Locate the cell with the specified text and output its [X, Y] center coordinate. 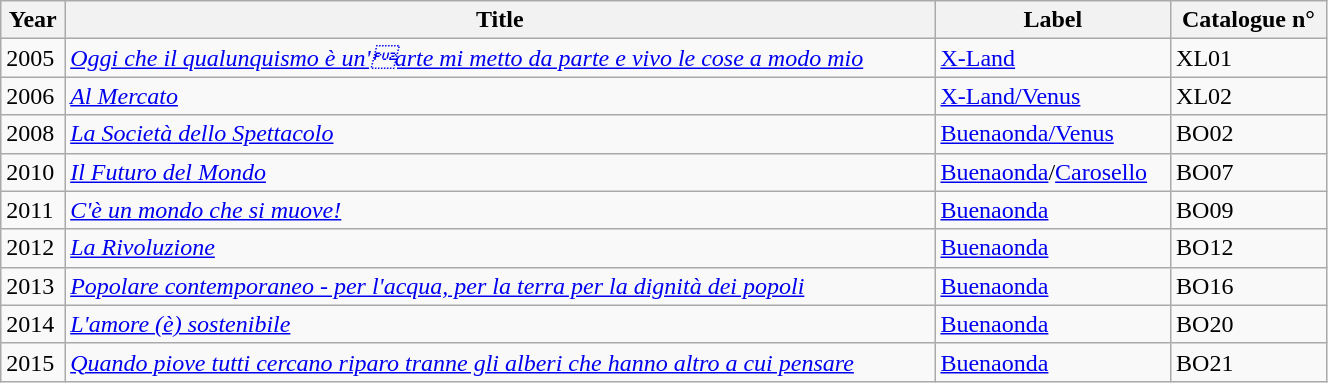
Label [1053, 20]
Buenaonda/Venus [1053, 134]
Popolare contemporaneo - per l'acqua, per la terra per la dignità dei popoli [500, 286]
La Società dello Spettacolo [500, 134]
XL02 [1249, 96]
BO09 [1249, 210]
X-Land [1053, 58]
2010 [33, 172]
2006 [33, 96]
BO12 [1249, 248]
L'amore (è) sostenibile [500, 324]
Buenaonda/Carosello [1053, 172]
2013 [33, 286]
X-Land/Venus [1053, 96]
2011 [33, 210]
XL01 [1249, 58]
BO07 [1249, 172]
Oggi che il qualunquismo è un'arte mi metto da parte e vivo le cose a modo mio [500, 58]
Catalogue n° [1249, 20]
Title [500, 20]
BO20 [1249, 324]
Year [33, 20]
C'è un mondo che si muove! [500, 210]
La Rivoluzione [500, 248]
2012 [33, 248]
Al Mercato [500, 96]
2008 [33, 134]
2014 [33, 324]
BO21 [1249, 362]
2005 [33, 58]
BO02 [1249, 134]
BO16 [1249, 286]
2015 [33, 362]
Quando piove tutti cercano riparo tranne gli alberi che hanno altro a cui pensare [500, 362]
Il Futuro del Mondo [500, 172]
